Locate the cell with the specified text and output its [x, y] center coordinate. 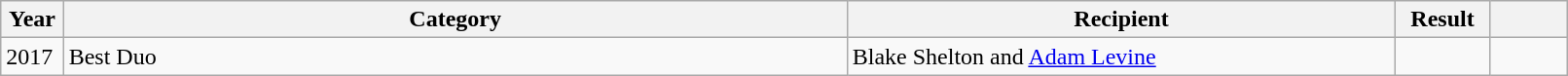
Recipient [1121, 19]
Result [1442, 19]
Year [32, 19]
Category [456, 19]
2017 [32, 57]
Blake Shelton and Adam Levine [1121, 57]
Best Duo [456, 57]
